Search for the cell housing the specified text and yield its [X, Y] center coordinate. 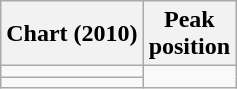
Chart (2010) [72, 34]
Peakposition [189, 34]
